Detect which cell encompasses the target text, then output its [X, Y] center coordinate. 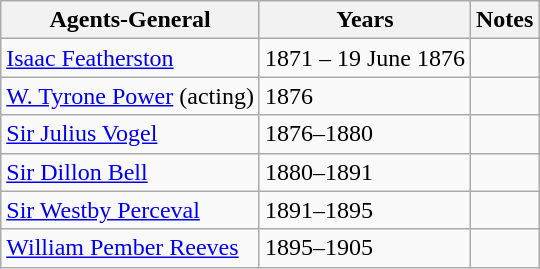
1880–1891 [364, 172]
William Pember Reeves [130, 248]
1895–1905 [364, 248]
Sir Julius Vogel [130, 134]
Notes [504, 20]
Sir Westby Perceval [130, 210]
Sir Dillon Bell [130, 172]
1876 [364, 96]
1871 – 19 June 1876 [364, 58]
1891–1895 [364, 210]
Isaac Featherston [130, 58]
1876–1880 [364, 134]
W. Tyrone Power (acting) [130, 96]
Agents-General [130, 20]
Years [364, 20]
